Determine the (x, y) coordinate at the center of the cell enclosing the given text.  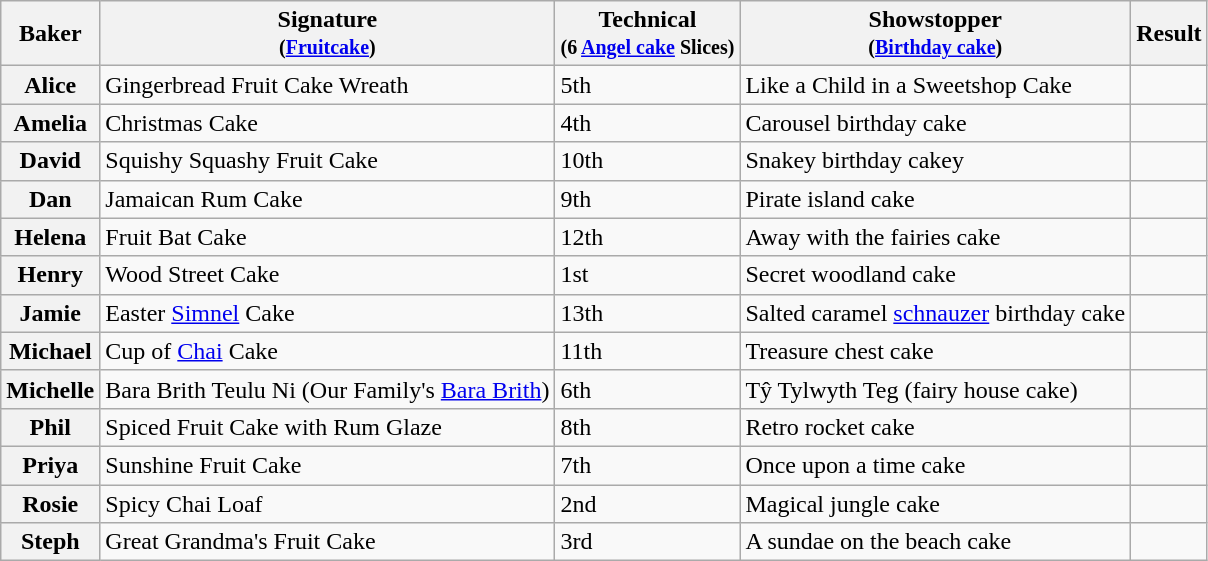
David (50, 161)
Showstopper(Birthday cake) (936, 34)
5th (648, 85)
Like a Child in a Sweetshop Cake (936, 85)
Bara Brith Teulu Ni (Our Family's Bara Brith) (328, 389)
Cup of Chai Cake (328, 351)
6th (648, 389)
Helena (50, 237)
Michael (50, 351)
Spicy Chai Loaf (328, 503)
Magical jungle cake (936, 503)
Sunshine Fruit Cake (328, 465)
Snakey birthday cakey (936, 161)
Secret woodland cake (936, 275)
Gingerbread Fruit Cake Wreath (328, 85)
3rd (648, 542)
Treasure chest cake (936, 351)
Easter Simnel Cake (328, 313)
10th (648, 161)
Michelle (50, 389)
Retro rocket cake (936, 427)
A sundae on the beach cake (936, 542)
Amelia (50, 123)
Tŷ Tylwyth Teg (fairy house cake) (936, 389)
Jamie (50, 313)
Great Grandma's Fruit Cake (328, 542)
Dan (50, 199)
2nd (648, 503)
Baker (50, 34)
Squishy Squashy Fruit Cake (328, 161)
Once upon a time cake (936, 465)
Steph (50, 542)
Henry (50, 275)
Spiced Fruit Cake with Rum Glaze (328, 427)
Technical(6 Angel cake Slices) (648, 34)
Alice (50, 85)
Christmas Cake (328, 123)
Salted caramel schnauzer birthday cake (936, 313)
7th (648, 465)
8th (648, 427)
Jamaican Rum Cake (328, 199)
Fruit Bat Cake (328, 237)
Pirate island cake (936, 199)
Priya (50, 465)
Away with the fairies cake (936, 237)
4th (648, 123)
11th (648, 351)
Signature(Fruitcake) (328, 34)
13th (648, 313)
Rosie (50, 503)
9th (648, 199)
Result (1169, 34)
Phil (50, 427)
Wood Street Cake (328, 275)
Carousel birthday cake (936, 123)
12th (648, 237)
1st (648, 275)
